Provide the [x, y] coordinate of the cell's center where the given text is located.  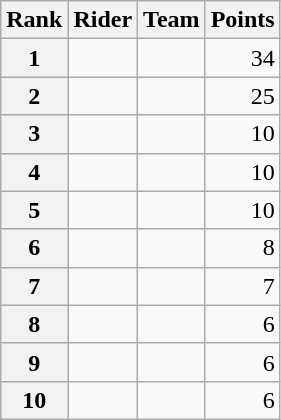
9 [34, 362]
1 [34, 58]
4 [34, 172]
34 [242, 58]
25 [242, 96]
Team [172, 20]
Rider [103, 20]
5 [34, 210]
2 [34, 96]
3 [34, 134]
Points [242, 20]
Rank [34, 20]
